Locate the cell with the specified text and output its [X, Y] center coordinate. 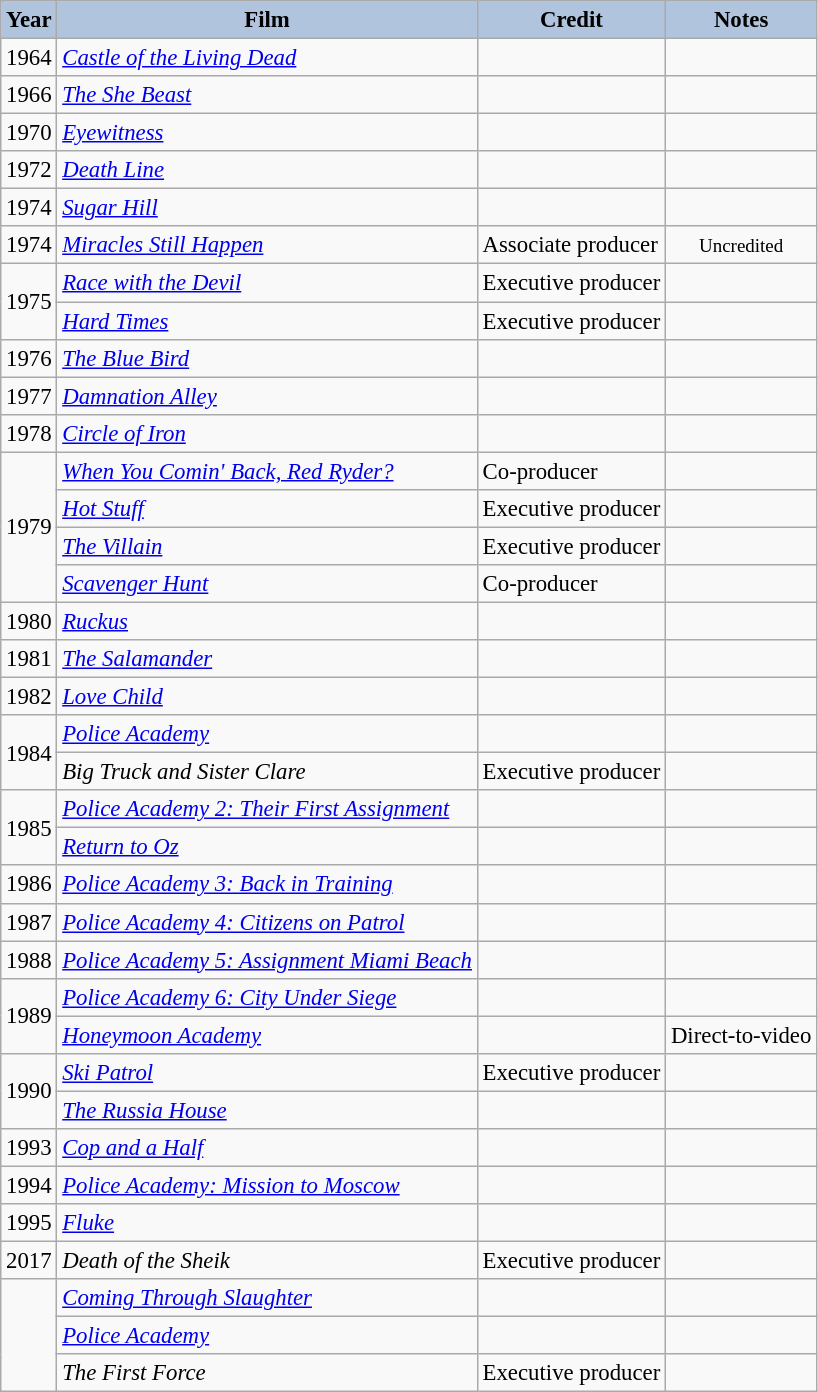
1993 [29, 1148]
Castle of the Living Dead [267, 58]
Police Academy 2: Their First Assignment [267, 809]
2017 [29, 1261]
Big Truck and Sister Clare [267, 772]
Police Academy: Mission to Moscow [267, 1185]
Police Academy 3: Back in Training [267, 885]
1989 [29, 1016]
1980 [29, 621]
When You Comin' Back, Red Ryder? [267, 471]
The Villain [267, 546]
1982 [29, 697]
Death of the Sheik [267, 1261]
1979 [29, 527]
The Russia House [267, 1110]
Cop and a Half [267, 1148]
1966 [29, 95]
1964 [29, 58]
Race with the Devil [267, 283]
Hot Stuff [267, 509]
The She Beast [267, 95]
Fluke [267, 1223]
1972 [29, 170]
Police Academy 5: Assignment Miami Beach [267, 960]
Return to Oz [267, 847]
1988 [29, 960]
Sugar Hill [267, 208]
The First Force [267, 1373]
1970 [29, 133]
Scavenger Hunt [267, 584]
Uncredited [742, 245]
Hard Times [267, 321]
1986 [29, 885]
Damnation Alley [267, 396]
Associate producer [571, 245]
Honeymoon Academy [267, 1035]
Police Academy 4: Citizens on Patrol [267, 922]
Direct-to-video [742, 1035]
1981 [29, 659]
Miracles Still Happen [267, 245]
Death Line [267, 170]
Film [267, 20]
Love Child [267, 697]
1977 [29, 396]
The Blue Bird [267, 358]
1995 [29, 1223]
Ruckus [267, 621]
1975 [29, 302]
The Salamander [267, 659]
1987 [29, 922]
Coming Through Slaughter [267, 1298]
Police Academy 6: City Under Siege [267, 997]
Credit [571, 20]
Notes [742, 20]
1984 [29, 752]
Circle of Iron [267, 433]
1985 [29, 828]
1976 [29, 358]
1994 [29, 1185]
Eyewitness [267, 133]
Ski Patrol [267, 1073]
Year [29, 20]
1978 [29, 433]
1990 [29, 1092]
